From the cell containing the given text, extract its center point as (x, y) coordinate. 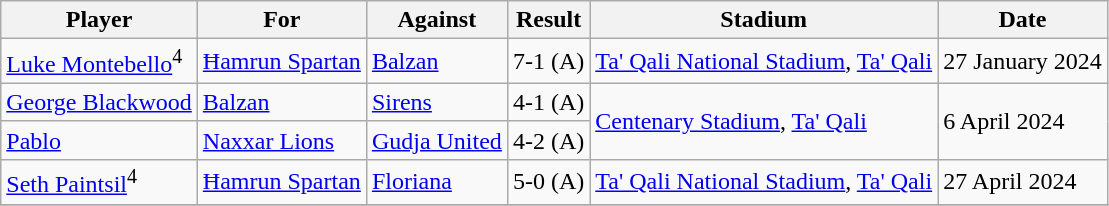
Stadium (764, 20)
Sirens (436, 102)
Seth Paintsil4 (100, 182)
Floriana (436, 182)
4-1 (A) (548, 102)
6 April 2024 (1023, 121)
Naxxar Lions (282, 140)
Pablo (100, 140)
Luke Montebello4 (100, 62)
27 April 2024 (1023, 182)
Centenary Stadium, Ta' Qali (764, 121)
Gudja United (436, 140)
Date (1023, 20)
7-1 (A) (548, 62)
4-2 (A) (548, 140)
27 January 2024 (1023, 62)
Player (100, 20)
For (282, 20)
Result (548, 20)
5-0 (A) (548, 182)
Against (436, 20)
George Blackwood (100, 102)
